Output the (X, Y) coordinate of the center of the cell containing the given text.  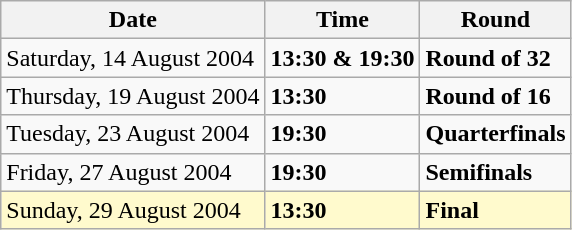
13:30 & 19:30 (342, 58)
Round (496, 20)
Time (342, 20)
Sunday, 29 August 2004 (133, 210)
Date (133, 20)
Semifinals (496, 172)
Round of 16 (496, 96)
Round of 32 (496, 58)
Final (496, 210)
Tuesday, 23 August 2004 (133, 134)
Saturday, 14 August 2004 (133, 58)
Quarterfinals (496, 134)
Friday, 27 August 2004 (133, 172)
Thursday, 19 August 2004 (133, 96)
